Return (x, y) of the center of cell containing provided text 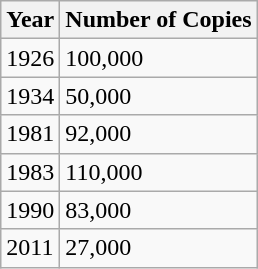
2011 (30, 248)
27,000 (158, 248)
1926 (30, 58)
1990 (30, 210)
50,000 (158, 96)
Number of Copies (158, 20)
83,000 (158, 210)
92,000 (158, 134)
100,000 (158, 58)
1981 (30, 134)
110,000 (158, 172)
1983 (30, 172)
Year (30, 20)
1934 (30, 96)
